Provide the [x, y] coordinate of the cell's center where the given text is located.  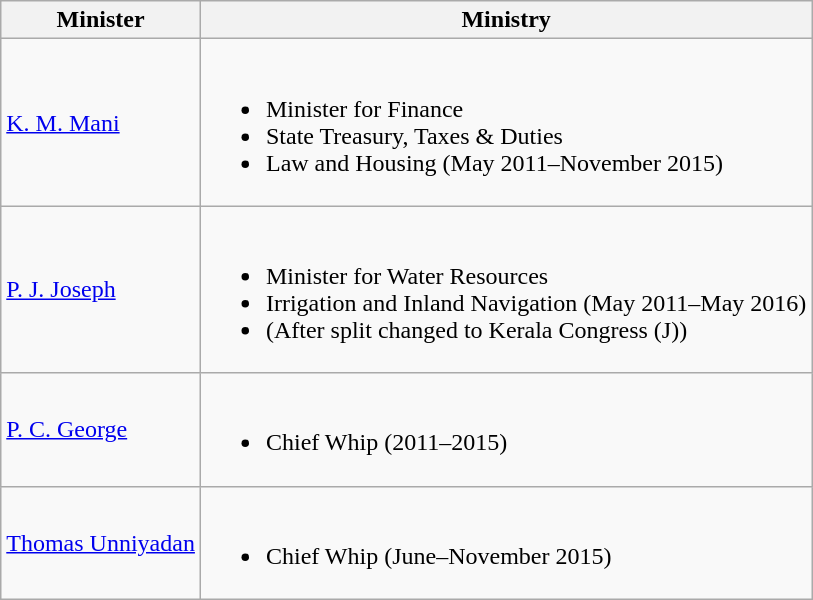
P. J. Joseph [101, 290]
Minister for Water ResourcesIrrigation and Inland Navigation (May 2011–May 2016)(After split changed to Kerala Congress (J)) [506, 290]
Ministry [506, 20]
Minister for FinanceState Treasury, Taxes & DutiesLaw and Housing (May 2011–November 2015) [506, 122]
Minister [101, 20]
Chief Whip (June–November 2015) [506, 542]
Thomas Unniyadan [101, 542]
Chief Whip (2011–2015) [506, 430]
K. M. Mani [101, 122]
P. C. George [101, 430]
